Capture the cell that displays the provided text and extract its (X, Y) central coordinate. 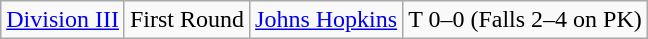
First Round (186, 20)
Johns Hopkins (326, 20)
T 0–0 (Falls 2–4 on PK) (526, 20)
Division III (63, 20)
